Extract the [X, Y] coordinate from the center of the cell holding the provided text.  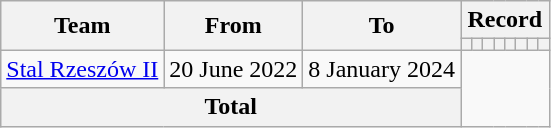
20 June 2022 [234, 69]
To [382, 26]
Stal Rzeszów II [82, 69]
Record [505, 20]
Total [231, 107]
8 January 2024 [382, 69]
Team [82, 26]
From [234, 26]
